Return the (X, Y) coordinate for the center point of the cell that contains the specified text.  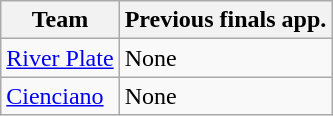
Team (60, 20)
Cienciano (60, 96)
Previous finals app. (226, 20)
River Plate (60, 58)
